Output the [X, Y] coordinate of the center of the cell containing the given text.  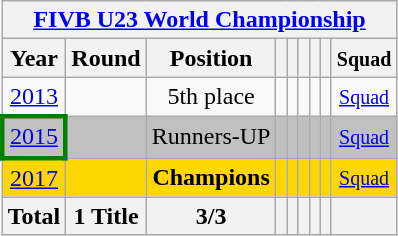
Runners-UP [211, 136]
Year [34, 58]
Champions [211, 178]
Total [34, 216]
FIVB U23 World Championship [200, 20]
2013 [34, 97]
2017 [34, 178]
Position [211, 58]
1 Title [106, 216]
Round [106, 58]
3/3 [211, 216]
5th place [211, 97]
2015 [34, 136]
